Search for the cell housing the specified text and yield its [X, Y] center coordinate. 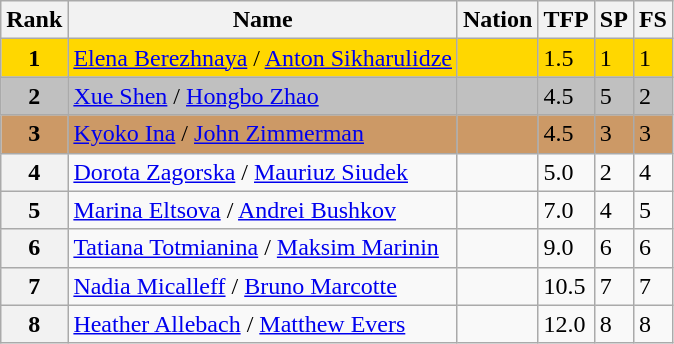
Marina Eltsova / Andrei Bushkov [263, 210]
Kyoko Ina / John Zimmerman [263, 134]
TFP [566, 20]
9.0 [566, 248]
SP [614, 20]
Name [263, 20]
1.5 [566, 58]
12.0 [566, 324]
FS [652, 20]
10.5 [566, 286]
Dorota Zagorska / Mauriuz Siudek [263, 172]
Tatiana Totmianina / Maksim Marinin [263, 248]
Nation [497, 20]
Elena Berezhnaya / Anton Sikharulidze [263, 58]
7.0 [566, 210]
Nadia Micalleff / Bruno Marcotte [263, 286]
5.0 [566, 172]
Heather Allebach / Matthew Evers [263, 324]
Rank [34, 20]
Xue Shen / Hongbo Zhao [263, 96]
